Capture the cell that displays the provided text and extract its [X, Y] central coordinate. 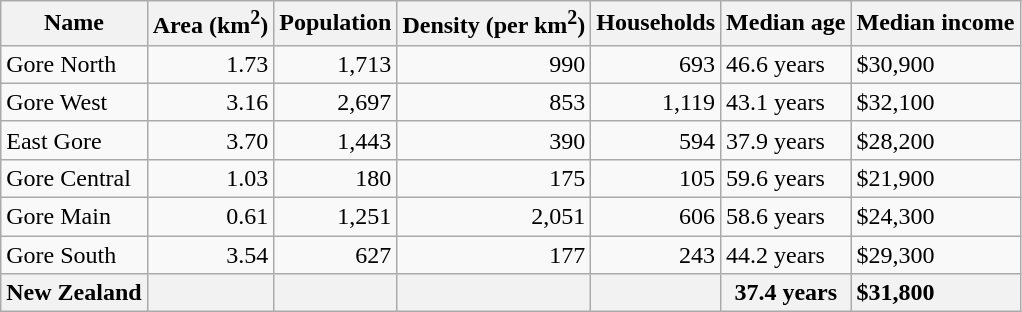
243 [656, 255]
Density (per km2) [494, 24]
Name [74, 24]
990 [494, 64]
Median income [936, 24]
44.2 years [786, 255]
Gore North [74, 64]
East Gore [74, 140]
3.70 [210, 140]
Households [656, 24]
0.61 [210, 217]
Median age [786, 24]
37.9 years [786, 140]
594 [656, 140]
New Zealand [74, 293]
Gore West [74, 102]
Population [336, 24]
627 [336, 255]
$30,900 [936, 64]
46.6 years [786, 64]
$32,100 [936, 102]
$29,300 [936, 255]
Gore South [74, 255]
693 [656, 64]
175 [494, 178]
1.73 [210, 64]
2,697 [336, 102]
$24,300 [936, 217]
$31,800 [936, 293]
606 [656, 217]
$21,900 [936, 178]
177 [494, 255]
Gore Central [74, 178]
3.54 [210, 255]
$28,200 [936, 140]
1.03 [210, 178]
1,251 [336, 217]
853 [494, 102]
1,443 [336, 140]
1,713 [336, 64]
3.16 [210, 102]
59.6 years [786, 178]
Gore Main [74, 217]
37.4 years [786, 293]
Area (km2) [210, 24]
1,119 [656, 102]
2,051 [494, 217]
43.1 years [786, 102]
58.6 years [786, 217]
105 [656, 178]
390 [494, 140]
180 [336, 178]
